From the cell containing the given text, extract its center point as (X, Y) coordinate. 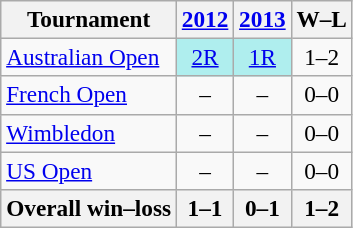
Overall win–loss (89, 208)
1R (262, 57)
2012 (204, 19)
Wimbledon (89, 133)
W–L (322, 19)
0–1 (262, 208)
Tournament (89, 19)
US Open (89, 170)
2R (204, 57)
French Open (89, 95)
1–1 (204, 208)
Australian Open (89, 57)
2013 (262, 19)
